Return [X, Y] of the center of cell containing provided text 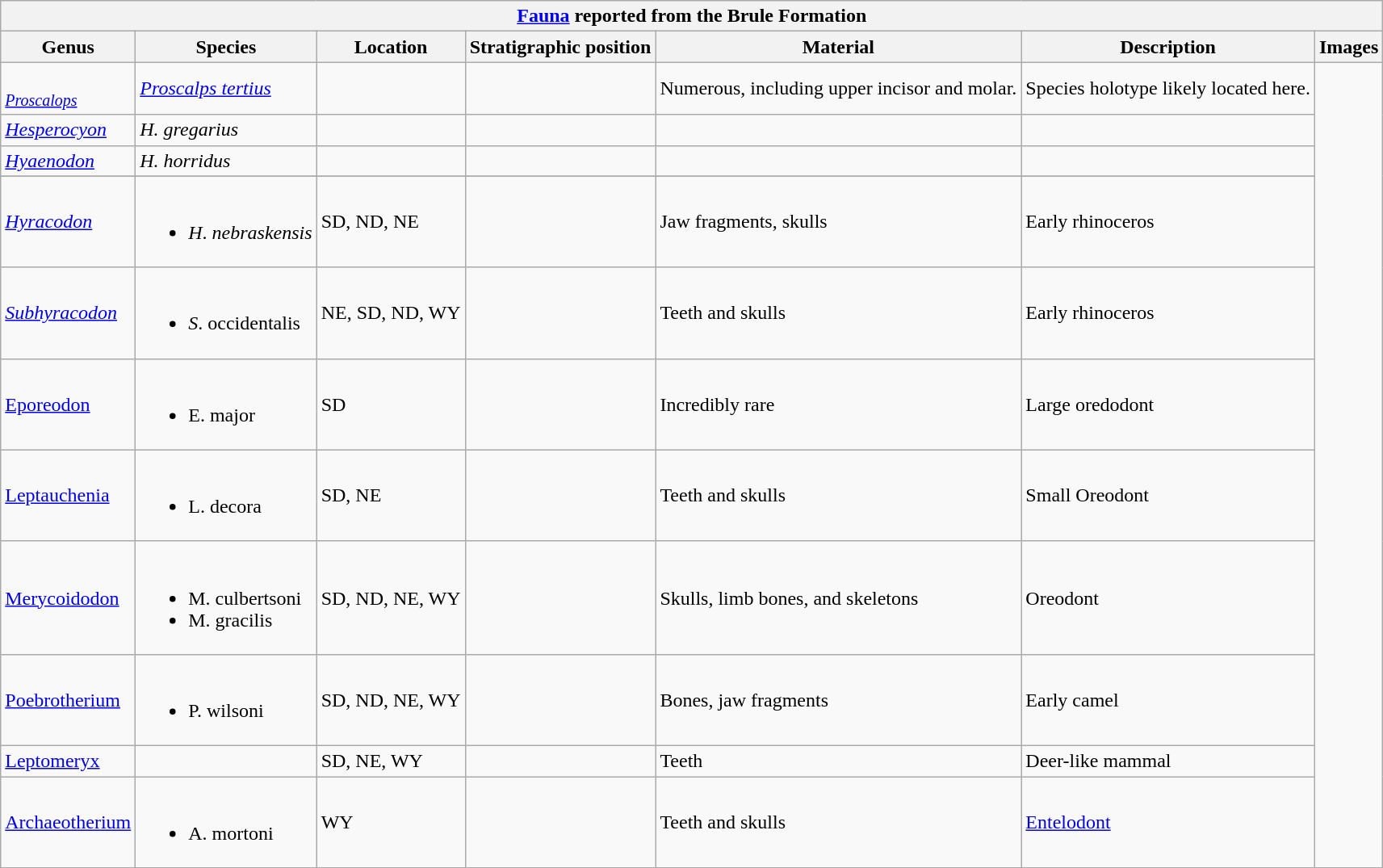
Large oredodont [1168, 404]
Entelodont [1168, 822]
Proscalops [68, 89]
Species holotype likely located here. [1168, 89]
S. occidentalis [226, 313]
Small Oreodont [1168, 496]
SD, NE, WY [391, 761]
H. nebraskensis [226, 221]
Stratigraphic position [560, 47]
Incredibly rare [838, 404]
Eporeodon [68, 404]
Oreodont [1168, 598]
Bones, jaw fragments [838, 699]
Hesperocyon [68, 130]
SD [391, 404]
NE, SD, ND, WY [391, 313]
Deer-like mammal [1168, 761]
Proscalps tertius [226, 89]
Hyaenodon [68, 161]
Early camel [1168, 699]
M. culbertsoniM. gracilis [226, 598]
A. mortoni [226, 822]
SD, ND, NE [391, 221]
Material [838, 47]
E. major [226, 404]
Genus [68, 47]
P. wilsoni [226, 699]
SD, NE [391, 496]
Skulls, limb bones, and skeletons [838, 598]
Hyracodon [68, 221]
Archaeotherium [68, 822]
Numerous, including upper incisor and molar. [838, 89]
Location [391, 47]
Images [1348, 47]
Fauna reported from the Brule Formation [692, 16]
H. horridus [226, 161]
Species [226, 47]
H. gregarius [226, 130]
Poebrotherium [68, 699]
Teeth [838, 761]
Leptauchenia [68, 496]
Subhyracodon [68, 313]
Jaw fragments, skulls [838, 221]
Description [1168, 47]
Leptomeryx [68, 761]
L. decora [226, 496]
WY [391, 822]
Merycoidodon [68, 598]
